From the cell containing the given text, extract its center point as (x, y) coordinate. 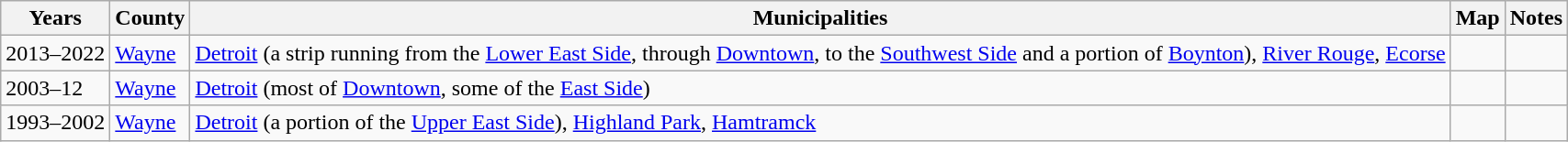
Years (55, 18)
Map (1477, 18)
2013–2022 (55, 53)
Detroit (most of Downtown, some of the East Side) (820, 88)
Notes (1536, 18)
County (151, 18)
2003–12 (55, 88)
1993–2002 (55, 123)
Detroit (a strip running from the Lower East Side, through Downtown, to the Southwest Side and a portion of Boynton), River Rouge, Ecorse (820, 53)
Detroit (a portion of the Upper East Side), Highland Park, Hamtramck (820, 123)
Municipalities (820, 18)
